Return [X, Y] of the center of cell containing provided text 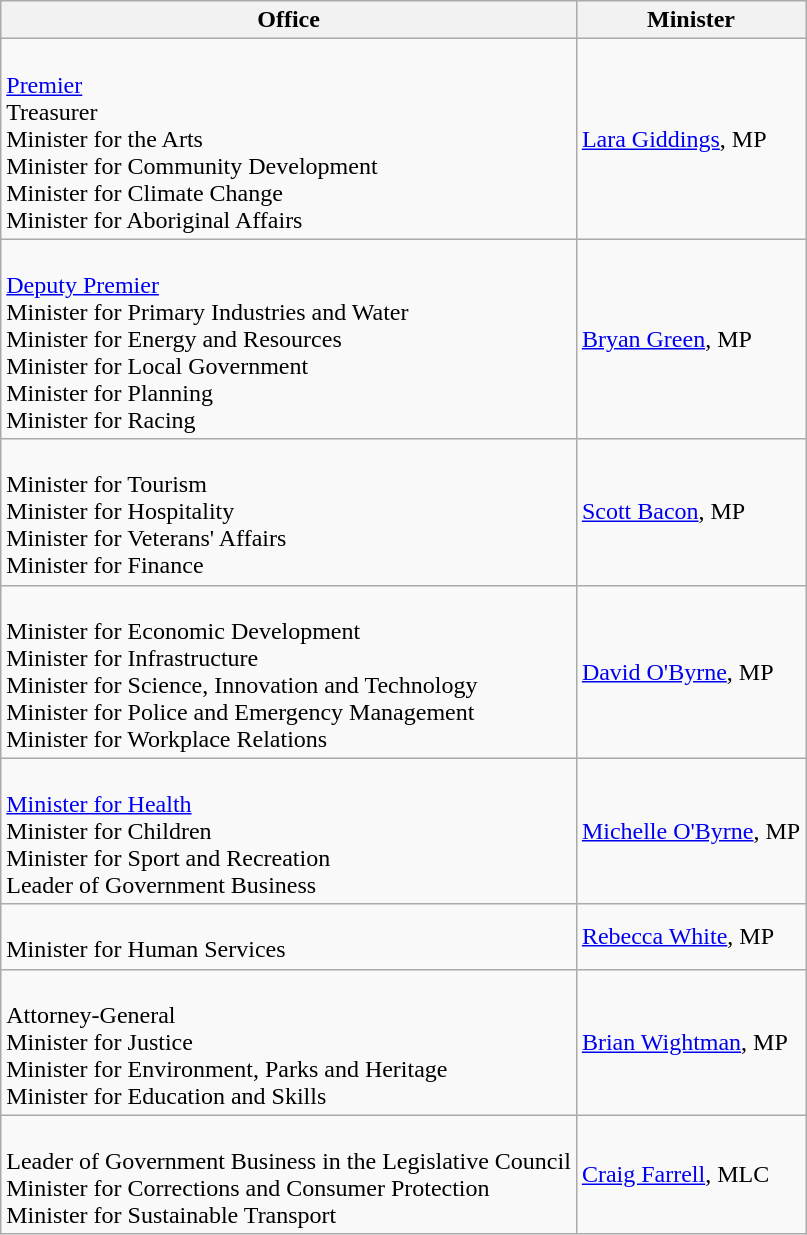
Craig Farrell, MLC [690, 1174]
Scott Bacon, MP [690, 512]
Minister [690, 20]
Minister for Health Minister for Children Minister for Sport and Recreation Leader of Government Business [289, 831]
Leader of Government Business in the Legislative Council Minister for Corrections and Consumer Protection Minister for Sustainable Transport [289, 1174]
Michelle O'Byrne, MP [690, 831]
Premier Treasurer Minister for the Arts Minister for Community Development Minister for Climate Change Minister for Aboriginal Affairs [289, 139]
Office [289, 20]
David O'Byrne, MP [690, 672]
Bryan Green, MP [690, 339]
Brian Wightman, MP [690, 1042]
Minister for Human Services [289, 936]
Lara Giddings, MP [690, 139]
Rebecca White, MP [690, 936]
Minister for Tourism Minister for Hospitality Minister for Veterans' Affairs Minister for Finance [289, 512]
Attorney-General Minister for Justice Minister for Environment, Parks and Heritage Minister for Education and Skills [289, 1042]
